Detect which cell encompasses the target text, then output its (X, Y) center coordinate. 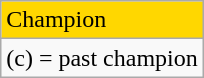
(c) = past champion (102, 58)
Champion (102, 20)
